From the cell containing the given text, extract its center point as [x, y] coordinate. 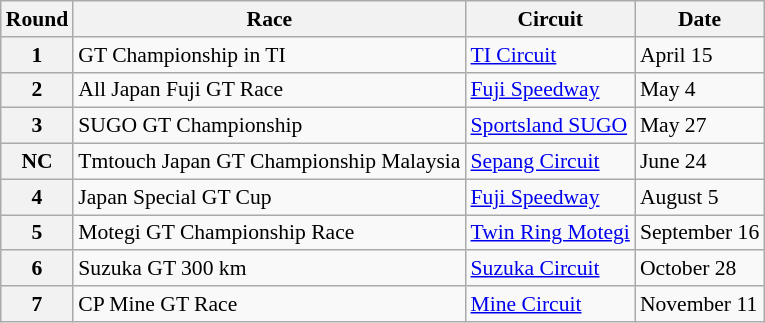
May 4 [700, 90]
7 [38, 304]
TI Circuit [550, 55]
Sportsland SUGO [550, 126]
3 [38, 126]
CP Mine GT Race [269, 304]
June 24 [700, 162]
4 [38, 197]
Mine Circuit [550, 304]
2 [38, 90]
Suzuka GT 300 km [269, 269]
Japan Special GT Cup [269, 197]
Twin Ring Motegi [550, 233]
Motegi GT Championship Race [269, 233]
6 [38, 269]
Circuit [550, 19]
NC [38, 162]
August 5 [700, 197]
Suzuka Circuit [550, 269]
September 16 [700, 233]
Tmtouch Japan GT Championship Malaysia [269, 162]
Race [269, 19]
Date [700, 19]
1 [38, 55]
SUGO GT Championship [269, 126]
May 27 [700, 126]
November 11 [700, 304]
April 15 [700, 55]
GT Championship in TI [269, 55]
All Japan Fuji GT Race [269, 90]
October 28 [700, 269]
Round [38, 19]
Sepang Circuit [550, 162]
5 [38, 233]
